Locate the cell with the specified text and output its (X, Y) center coordinate. 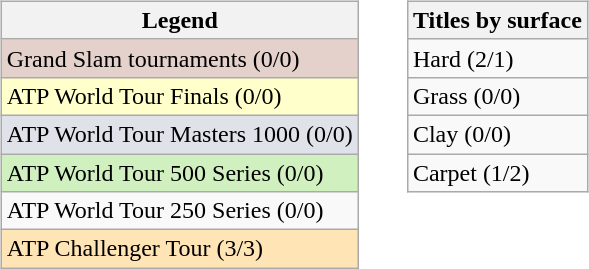
Hard (2/1) (497, 58)
ATP Challenger Tour (3/3) (180, 249)
Titles by surface (497, 20)
ATP World Tour Finals (0/0) (180, 96)
ATP World Tour Masters 1000 (0/0) (180, 134)
Grass (0/0) (497, 96)
ATP World Tour 250 Series (0/0) (180, 211)
Carpet (1/2) (497, 173)
Grand Slam tournaments (0/0) (180, 58)
Clay (0/0) (497, 134)
ATP World Tour 500 Series (0/0) (180, 173)
Legend (180, 20)
